Pinpoint the cell where the given text exists, returning its [x, y] midpoint coordinate. 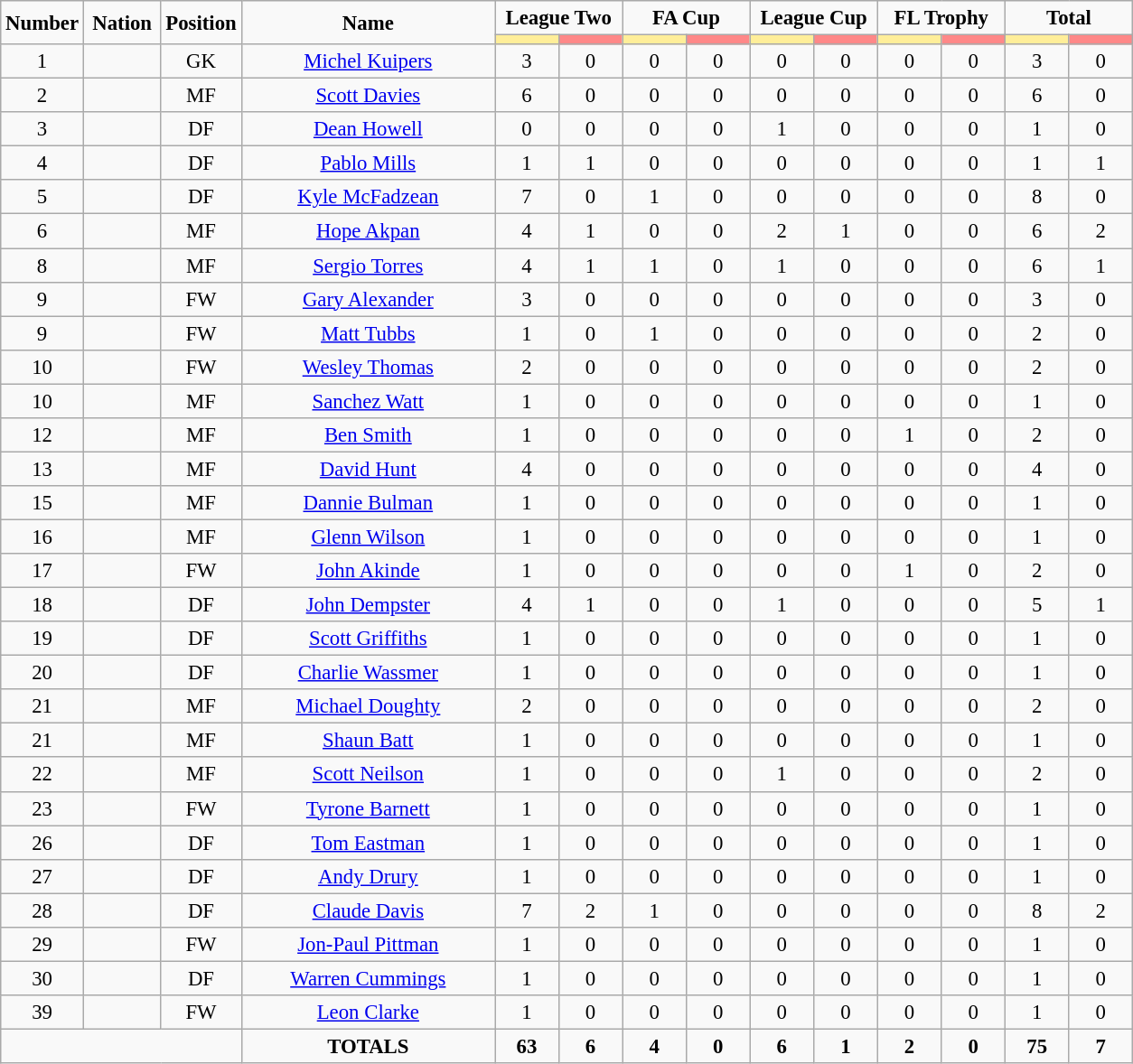
Number [42, 23]
League Two [558, 18]
Matt Tubbs [369, 333]
League Cup [813, 18]
John Dempster [369, 605]
Position [201, 23]
David Hunt [369, 469]
Hope Akpan [369, 231]
Michael Doughty [369, 706]
22 [42, 775]
Scott Griffiths [369, 639]
Glenn Wilson [369, 537]
29 [42, 945]
TOTALS [369, 1046]
16 [42, 537]
Tom Eastman [369, 843]
Andy Drury [369, 876]
15 [42, 503]
Scott Davies [369, 96]
Warren Cummings [369, 978]
GK [201, 61]
Michel Kuipers [369, 61]
19 [42, 639]
Jon-Paul Pittman [369, 945]
FA Cup [687, 18]
27 [42, 876]
Claude Davis [369, 910]
30 [42, 978]
Sergio Torres [369, 266]
39 [42, 1013]
Name [369, 23]
Dannie Bulman [369, 503]
FL Trophy [941, 18]
Total [1068, 18]
Kyle McFadzean [369, 198]
Tyrone Barnett [369, 808]
Leon Clarke [369, 1013]
17 [42, 571]
12 [42, 435]
26 [42, 843]
75 [1037, 1046]
18 [42, 605]
Ben Smith [369, 435]
Pablo Mills [369, 163]
Scott Neilson [369, 775]
Gary Alexander [369, 299]
23 [42, 808]
Shaun Batt [369, 741]
Nation [122, 23]
Charlie Wassmer [369, 673]
63 [528, 1046]
Wesley Thomas [369, 367]
John Akinde [369, 571]
28 [42, 910]
Dean Howell [369, 129]
20 [42, 673]
13 [42, 469]
Sanchez Watt [369, 401]
